Scan for the cell matching the given text and deliver its (x, y) coordinate at center. 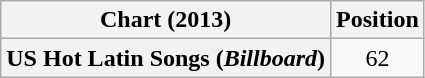
Chart (2013) (166, 20)
US Hot Latin Songs (Billboard) (166, 58)
Position (378, 20)
62 (378, 58)
